Determine the (x, y) coordinate at the center of the cell enclosing the given text.  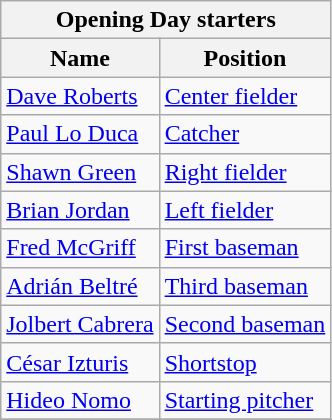
Jolbert Cabrera (80, 324)
Second baseman (245, 324)
Dave Roberts (80, 96)
Third baseman (245, 286)
Brian Jordan (80, 210)
Opening Day starters (166, 20)
César Izturis (80, 362)
Shawn Green (80, 172)
Hideo Nomo (80, 400)
Position (245, 58)
First baseman (245, 248)
Paul Lo Duca (80, 134)
Left fielder (245, 210)
Fred McGriff (80, 248)
Starting pitcher (245, 400)
Adrián Beltré (80, 286)
Shortstop (245, 362)
Catcher (245, 134)
Name (80, 58)
Right fielder (245, 172)
Center fielder (245, 96)
